Return the (X, Y) coordinate for the center point of the cell that contains the specified text.  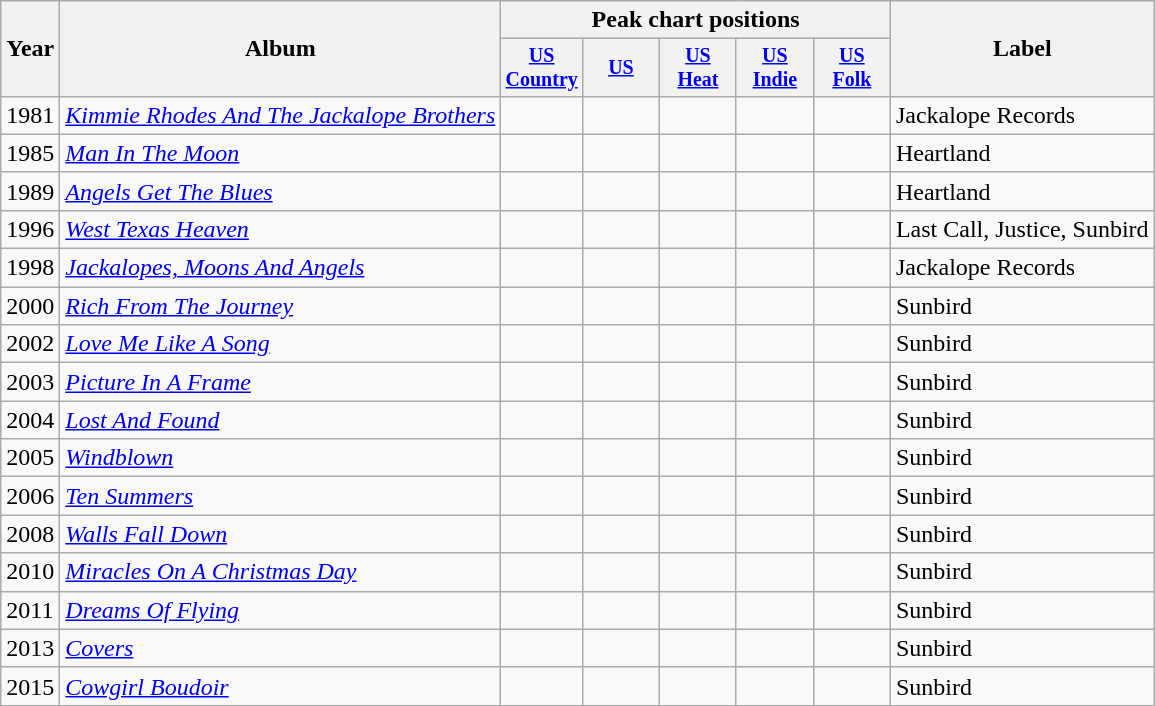
2006 (30, 496)
Dreams Of Flying (280, 610)
US Heat (698, 68)
Album (280, 49)
2008 (30, 534)
1989 (30, 191)
Man In The Moon (280, 153)
2003 (30, 382)
US Indie (774, 68)
US (620, 68)
West Texas Heaven (280, 229)
Cowgirl Boudoir (280, 686)
Rich From The Journey (280, 306)
Ten Summers (280, 496)
Jackalopes, Moons And Angels (280, 268)
2015 (30, 686)
Peak chart positions (696, 20)
Kimmie Rhodes And The Jackalope Brothers (280, 115)
1981 (30, 115)
Label (1022, 49)
Miracles On A Christmas Day (280, 572)
Angels Get The Blues (280, 191)
Love Me Like A Song (280, 344)
Covers (280, 648)
Year (30, 49)
2013 (30, 648)
2005 (30, 458)
Lost And Found (280, 420)
Walls Fall Down (280, 534)
US Country (542, 68)
Windblown (280, 458)
1996 (30, 229)
2000 (30, 306)
2011 (30, 610)
2010 (30, 572)
2004 (30, 420)
Last Call, Justice, Sunbird (1022, 229)
1998 (30, 268)
Picture In A Frame (280, 382)
US Folk (852, 68)
2002 (30, 344)
1985 (30, 153)
